Detect which cell encompasses the target text, then output its [x, y] center coordinate. 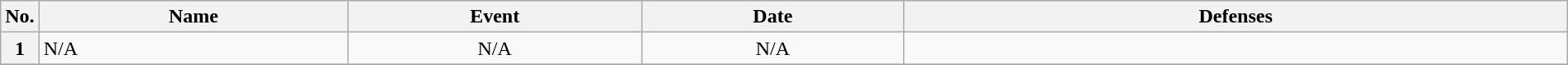
Defenses [1236, 17]
No. [20, 17]
1 [20, 48]
Name [194, 17]
Event [495, 17]
Date [772, 17]
